Extract the [X, Y] coordinate from the center of the cell holding the provided text.  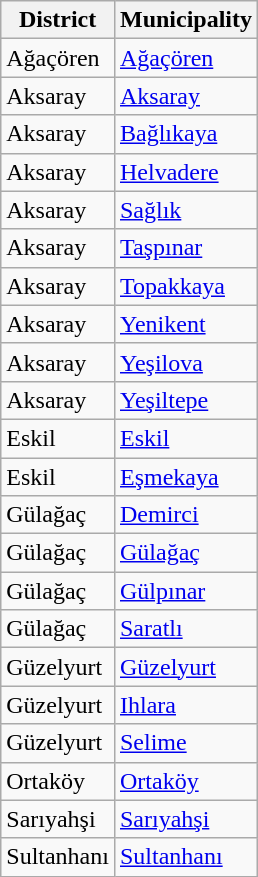
Yeşiltepe [186, 400]
Taşpınar [186, 248]
Yenikent [186, 324]
Yeşilova [186, 362]
District [58, 20]
Eşmekaya [186, 477]
Helvadere [186, 172]
Municipality [186, 20]
Topakkaya [186, 286]
Ihlara [186, 705]
Bağlıkaya [186, 134]
Sağlık [186, 210]
Gülpınar [186, 591]
Selime [186, 743]
Demirci [186, 515]
Saratlı [186, 629]
